Capture the cell that displays the provided text and extract its [x, y] central coordinate. 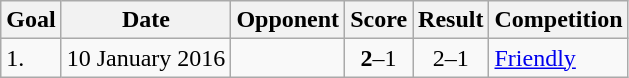
1. [31, 58]
Date [146, 20]
Opponent [288, 20]
10 January 2016 [146, 58]
Score [379, 20]
Goal [31, 20]
Friendly [558, 58]
Competition [558, 20]
Result [451, 20]
